Output the [X, Y] coordinate of the center of the cell containing the given text.  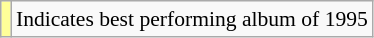
Indicates best performing album of 1995 [192, 19]
